For the text-containing cell, return its midpoint in (x, y) coordinate format. 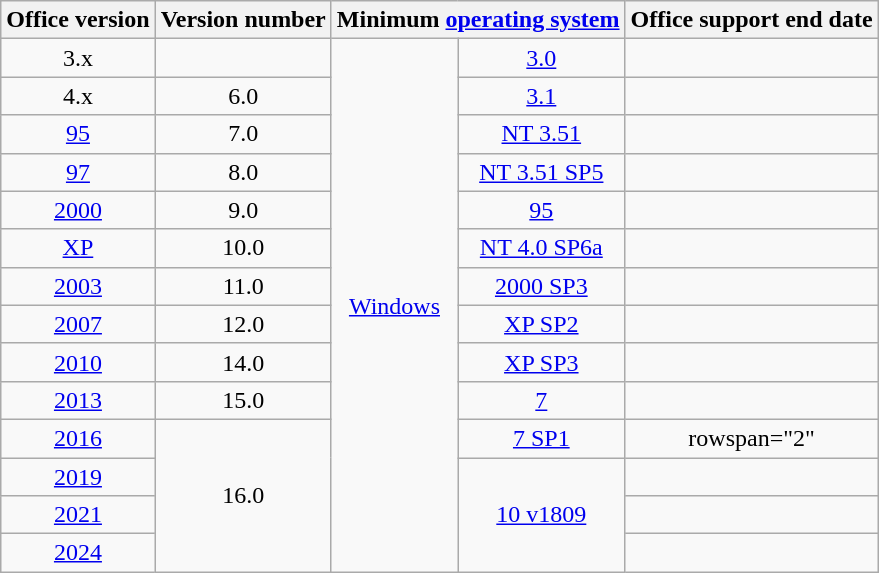
2010 (78, 362)
15.0 (243, 400)
7 (542, 400)
2000 (78, 210)
2024 (78, 553)
10 v1809 (542, 515)
2007 (78, 324)
2021 (78, 515)
14.0 (243, 362)
11.0 (243, 286)
10.0 (243, 248)
2000 SP3 (542, 286)
7.0 (243, 134)
XP SP2 (542, 324)
XP SP3 (542, 362)
2003 (78, 286)
7 SP1 (542, 438)
NT 3.51 (542, 134)
2016 (78, 438)
NT 4.0 SP6a (542, 248)
2019 (78, 477)
12.0 (243, 324)
3.0 (542, 58)
9.0 (243, 210)
2013 (78, 400)
3.1 (542, 96)
XP (78, 248)
Windows (394, 306)
8.0 (243, 172)
Office version (78, 20)
Office support end date (752, 20)
NT 3.51 SP5 (542, 172)
Minimum operating system (478, 20)
Version number (243, 20)
rowspan="2" (752, 438)
97 (78, 172)
4.x (78, 96)
16.0 (243, 495)
6.0 (243, 96)
3.x (78, 58)
